Provide the [X, Y] coordinate of the cell's center where the given text is located.  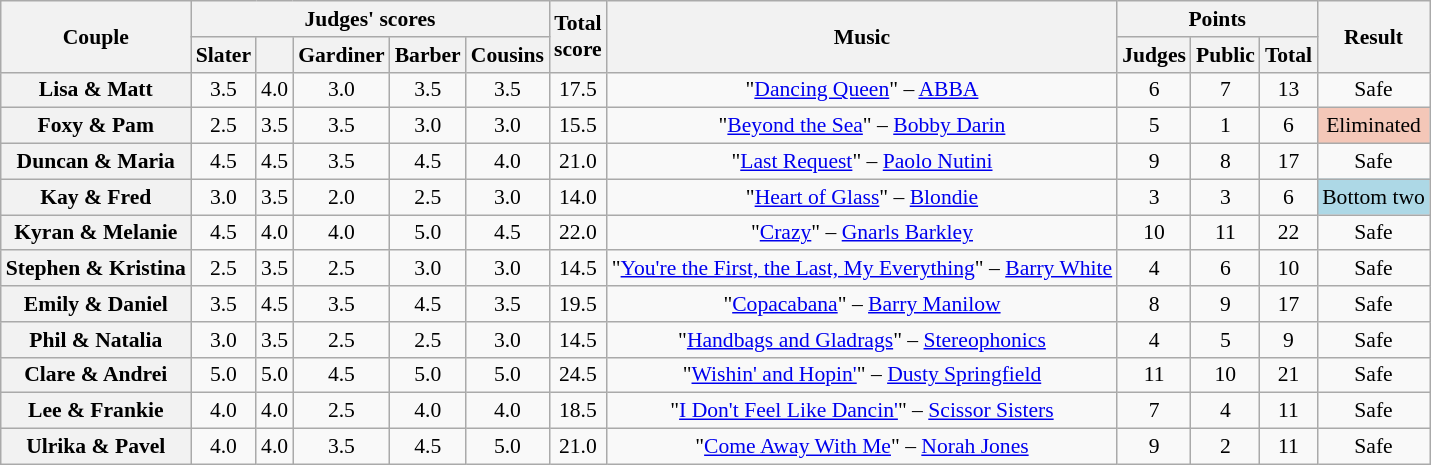
"I Don't Feel Like Dancin'" – Scissor Sisters [862, 411]
Lee & Frankie [96, 411]
"Come Away With Me" – Norah Jones [862, 447]
Result [1374, 36]
"You're the First, the Last, My Everything" – Barry White [862, 269]
Foxy & Pam [96, 126]
Clare & Andrei [96, 375]
Total [1288, 55]
Kay & Fred [96, 197]
Kyran & Melanie [96, 233]
Lisa & Matt [96, 90]
Phil & Natalia [96, 340]
Totalscore [578, 36]
Bottom two [1374, 197]
Points [1217, 19]
14.0 [578, 197]
Emily & Daniel [96, 304]
"Last Request" – Paolo Nutini [862, 162]
"Crazy" – Gnarls Barkley [862, 233]
2 [1226, 447]
Barber [428, 55]
Slater [224, 55]
2.0 [341, 197]
15.5 [578, 126]
19.5 [578, 304]
"Dancing Queen" – ABBA [862, 90]
"Wishin' and Hopin'" – Dusty Springfield [862, 375]
22 [1288, 233]
Gardiner [341, 55]
17.5 [578, 90]
Judges' scores [370, 19]
Stephen & Kristina [96, 269]
18.5 [578, 411]
Ulrika & Pavel [96, 447]
Cousins [508, 55]
24.5 [578, 375]
"Heart of Glass" – Blondie [862, 197]
Couple [96, 36]
Judges [1154, 55]
21 [1288, 375]
Duncan & Maria [96, 162]
22.0 [578, 233]
Public [1226, 55]
Music [862, 36]
"Copacabana" – Barry Manilow [862, 304]
1 [1226, 126]
13 [1288, 90]
"Beyond the Sea" – Bobby Darin [862, 126]
"Handbags and Gladrags" – Stereophonics [862, 340]
Eliminated [1374, 126]
